Search for the cell housing the specified text and yield its [X, Y] center coordinate. 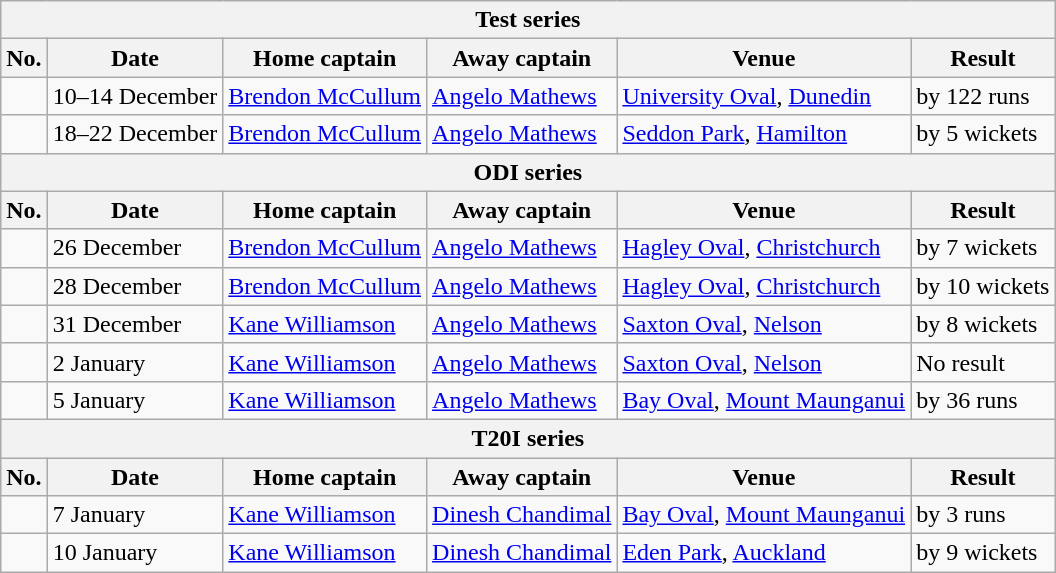
7 January [135, 515]
by 122 runs [983, 96]
10–14 December [135, 96]
by 9 wickets [983, 553]
2 January [135, 362]
by 5 wickets [983, 134]
T20I series [528, 438]
University Oval, Dunedin [764, 96]
Seddon Park, Hamilton [764, 134]
by 36 runs [983, 400]
5 January [135, 400]
18–22 December [135, 134]
10 January [135, 553]
by 8 wickets [983, 324]
31 December [135, 324]
26 December [135, 248]
by 7 wickets [983, 248]
Test series [528, 20]
by 3 runs [983, 515]
28 December [135, 286]
Eden Park, Auckland [764, 553]
by 10 wickets [983, 286]
ODI series [528, 172]
No result [983, 362]
